From the cell containing the given text, extract its center point as (x, y) coordinate. 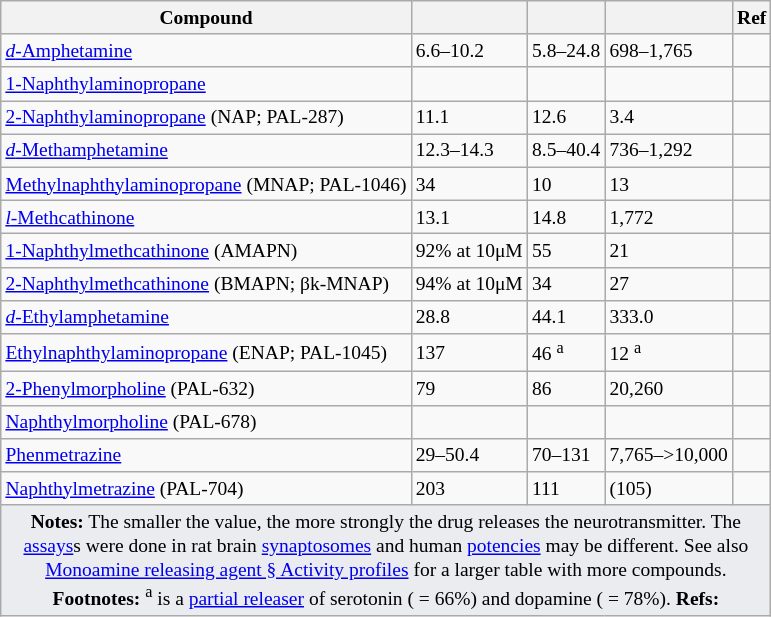
11.1 (469, 118)
698–1,765 (669, 50)
111 (566, 488)
2-Naphthylmethcathinone (BMAPN; βk-MNAP) (206, 284)
d-Methamphetamine (206, 150)
2-Naphthylaminopropane (NAP; PAL-287) (206, 118)
28.8 (469, 316)
92% at 10μM (469, 250)
94% at 10μM (469, 284)
5.8–24.8 (566, 50)
d-Amphetamine (206, 50)
46 a (566, 353)
13 (669, 184)
(105) (669, 488)
Methylnaphthylaminopropane (MNAP; PAL-1046) (206, 184)
21 (669, 250)
14.8 (566, 216)
Compound (206, 18)
13.1 (469, 216)
7,765–>10,000 (669, 454)
Phenmetrazine (206, 454)
l-Methcathinone (206, 216)
12.3–14.3 (469, 150)
Naphthylmetrazine (PAL-704) (206, 488)
Naphthylmorpholine (PAL-678) (206, 422)
137 (469, 353)
79 (469, 388)
20,260 (669, 388)
10 (566, 184)
29–50.4 (469, 454)
27 (669, 284)
736–1,292 (669, 150)
1,772 (669, 216)
Ref (752, 18)
d-Ethylamphetamine (206, 316)
8.5–40.4 (566, 150)
3.4 (669, 118)
333.0 (669, 316)
12.6 (566, 118)
6.6–10.2 (469, 50)
2-Phenylmorpholine (PAL-632) (206, 388)
86 (566, 388)
Ethylnaphthylaminopropane (ENAP; PAL-1045) (206, 353)
44.1 (566, 316)
12 a (669, 353)
55 (566, 250)
203 (469, 488)
70–131 (566, 454)
1-Naphthylmethcathinone (AMAPN) (206, 250)
1-Naphthylaminopropane (206, 84)
